Extract the (x, y) coordinate from the center of the cell holding the provided text.  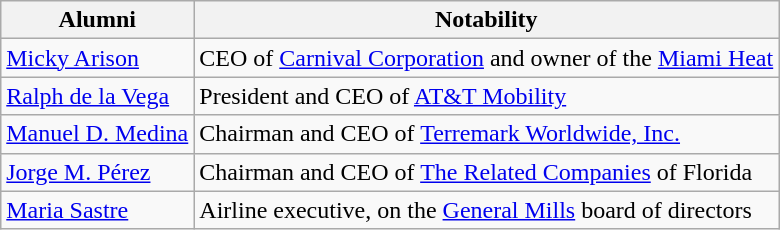
Notability (486, 20)
Manuel D. Medina (98, 134)
CEO of Carnival Corporation and owner of the Miami Heat (486, 58)
Alumni (98, 20)
Ralph de la Vega (98, 96)
President and CEO of AT&T Mobility (486, 96)
Airline executive, on the General Mills board of directors (486, 210)
Chairman and CEO of The Related Companies of Florida (486, 172)
Chairman and CEO of Terremark Worldwide, Inc. (486, 134)
Jorge M. Pérez (98, 172)
Maria Sastre (98, 210)
Micky Arison (98, 58)
